Return the (x, y) coordinate for the center point of the cell that contains the specified text.  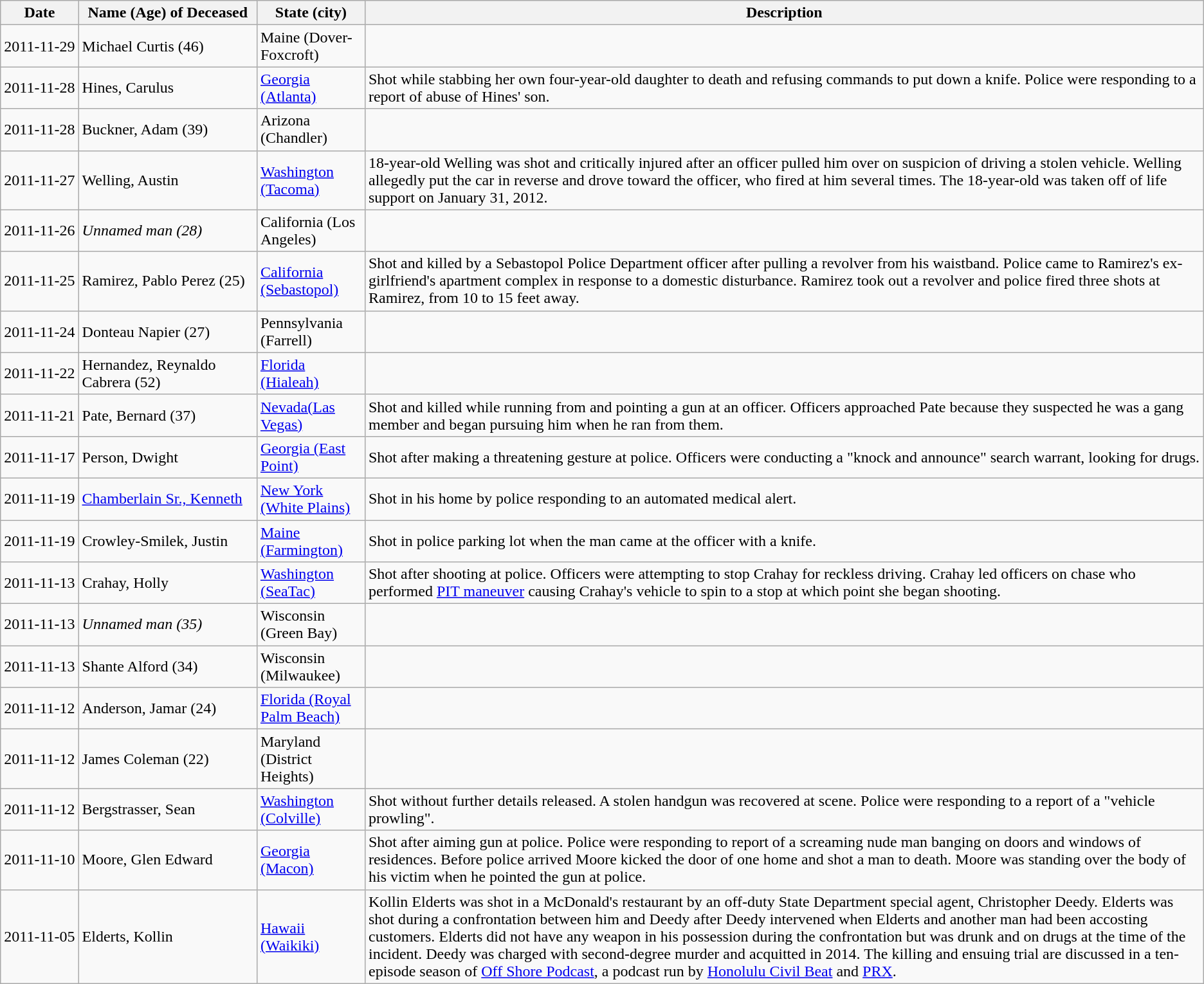
Date (40, 13)
2011-11-24 (40, 332)
Bergstrasser, Sean (167, 809)
2011-11-17 (40, 457)
2011-11-29 (40, 46)
Shot without further details released. A stolen handgun was recovered at scene. Police were responding to a report of a "vehicle prowling". (784, 809)
Shante Alford (34) (167, 666)
Shot in police parking lot when the man came at the officer with a knife. (784, 540)
2011-11-27 (40, 180)
Georgia (East Point) (311, 457)
Ramirez, Pablo Perez (25) (167, 281)
Florida (Royal Palm Beach) (311, 709)
2011-11-21 (40, 415)
Shot after making a threatening gesture at police. Officers were conducting a "knock and announce" search warrant, looking for drugs. (784, 457)
Pate, Bernard (37) (167, 415)
New York (White Plains) (311, 499)
Nevada(Las Vegas) (311, 415)
2011-11-22 (40, 373)
Hines, Carulus (167, 87)
California (Sebastopol) (311, 281)
Crahay, Holly (167, 583)
Name (Age) of Deceased (167, 13)
Michael Curtis (46) (167, 46)
2011-11-26 (40, 230)
Moore, Glen Edward (167, 860)
Maryland (District Heights) (311, 759)
2011-11-10 (40, 860)
Georgia (Atlanta) (311, 87)
Donteau Napier (27) (167, 332)
California (Los Angeles) (311, 230)
Wisconsin (Green Bay) (311, 625)
Elderts, Kollin (167, 936)
Arizona (Chandler) (311, 130)
Anderson, Jamar (24) (167, 709)
Person, Dwight (167, 457)
Hawaii (Waikiki) (311, 936)
Crowley-Smilek, Justin (167, 540)
Washington (Colville) (311, 809)
Unnamed man (35) (167, 625)
Washington (SeaTac) (311, 583)
Description (784, 13)
State (city) (311, 13)
Unnamed man (28) (167, 230)
Maine (Dover-Foxcroft) (311, 46)
Pennsylvania (Farrell) (311, 332)
Chamberlain Sr., Kenneth (167, 499)
Florida (Hialeah) (311, 373)
Welling, Austin (167, 180)
Wisconsin (Milwaukee) (311, 666)
Buckner, Adam (39) (167, 130)
2011-11-05 (40, 936)
Washington (Tacoma) (311, 180)
James Coleman (22) (167, 759)
2011-11-25 (40, 281)
Hernandez, Reynaldo Cabrera (52) (167, 373)
Shot in his home by police responding to an automated medical alert. (784, 499)
Georgia (Macon) (311, 860)
Maine (Farmington) (311, 540)
